Output the (x, y) coordinate of the center of the cell containing the given text.  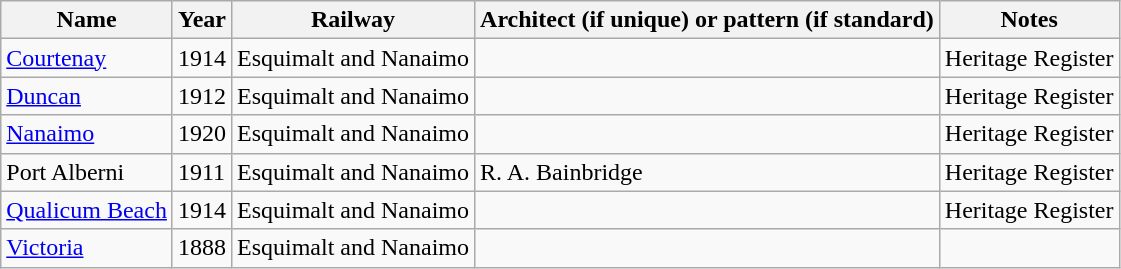
Nanaimo (87, 134)
1920 (202, 134)
Name (87, 20)
1888 (202, 248)
Architect (if unique) or pattern (if standard) (708, 20)
Qualicum Beach (87, 210)
Notes (1029, 20)
Duncan (87, 96)
1911 (202, 172)
Victoria (87, 248)
1912 (202, 96)
Railway (352, 20)
Year (202, 20)
Port Alberni (87, 172)
R. A. Bainbridge (708, 172)
Courtenay (87, 58)
